Output the (x, y) coordinate of the center of the cell containing the given text.  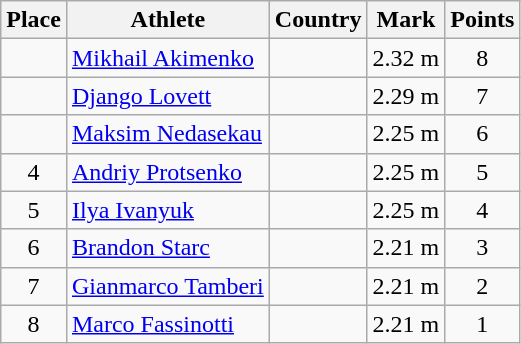
Mikhail Akimenko (168, 58)
Maksim Nedasekau (168, 134)
Gianmarco Tamberi (168, 286)
Andriy Protsenko (168, 172)
Place (34, 20)
2.32 m (406, 58)
Django Lovett (168, 96)
Marco Fassinotti (168, 324)
Ilya Ivanyuk (168, 210)
Athlete (168, 20)
Points (482, 20)
2 (482, 286)
Mark (406, 20)
3 (482, 248)
2.29 m (406, 96)
Brandon Starc (168, 248)
1 (482, 324)
Country (318, 20)
